Provide the (X, Y) coordinate of the cell's center where the given text is located.  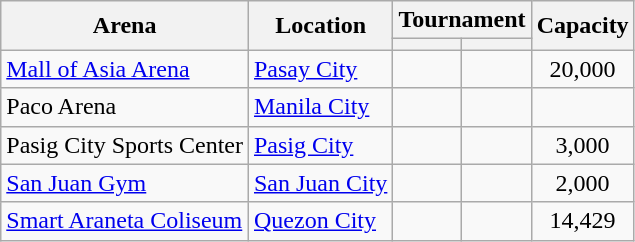
Quezon City (320, 221)
Mall of Asia Arena (125, 69)
Pasay City (320, 69)
Smart Araneta Coliseum (125, 221)
Tournament (462, 20)
San Juan Gym (125, 183)
Pasig City Sports Center (125, 145)
Manila City (320, 107)
Location (320, 26)
20,000 (582, 69)
2,000 (582, 183)
Pasig City (320, 145)
3,000 (582, 145)
Arena (125, 26)
San Juan City (320, 183)
Paco Arena (125, 107)
Capacity (582, 26)
14,429 (582, 221)
